For the text-containing cell, return its midpoint in (X, Y) coordinate format. 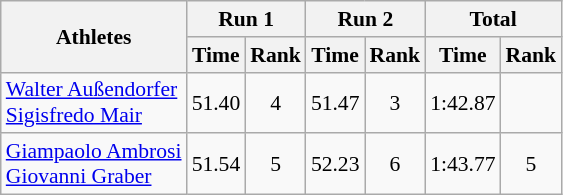
Athletes (94, 36)
51.47 (336, 102)
Giampaolo AmbrosiGiovanni Graber (94, 164)
3 (396, 102)
1:43.77 (462, 164)
4 (276, 102)
1:42.87 (462, 102)
51.54 (216, 164)
6 (396, 164)
52.23 (336, 164)
Run 1 (246, 19)
Run 2 (366, 19)
51.40 (216, 102)
Walter AußendorferSigisfredo Mair (94, 102)
Total (493, 19)
